Find where the given text appears and provide that cell's center as (X, Y) coordinate. 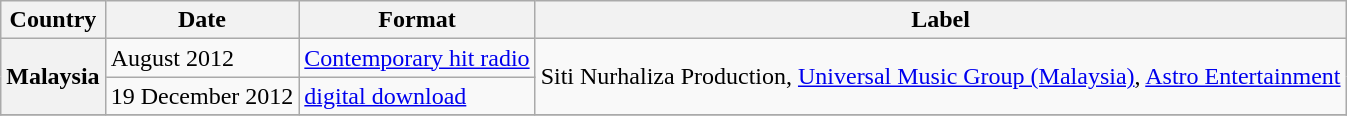
19 December 2012 (202, 96)
Date (202, 20)
Siti Nurhaliza Production, Universal Music Group (Malaysia), Astro Entertainment (940, 77)
digital download (417, 96)
Label (940, 20)
Contemporary hit radio (417, 58)
August 2012 (202, 58)
Country (53, 20)
Malaysia (53, 77)
Format (417, 20)
